Return the [X, Y] coordinate for the center point of the cell that contains the specified text.  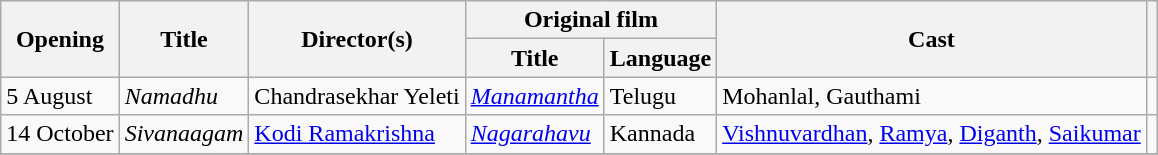
Sivanaagam [184, 134]
Kannada [660, 134]
Namadhu [184, 96]
Kodi Ramakrishna [357, 134]
Chandrasekhar Yeleti [357, 96]
Nagarahavu [534, 134]
14 October [60, 134]
Director(s) [357, 39]
Mohanlal, Gauthami [932, 96]
Language [660, 58]
Opening [60, 39]
5 August [60, 96]
Telugu [660, 96]
Cast [932, 39]
Manamantha [534, 96]
Original film [590, 20]
Vishnuvardhan, Ramya, Diganth, Saikumar [932, 134]
